Capture the cell that displays the provided text and extract its [x, y] central coordinate. 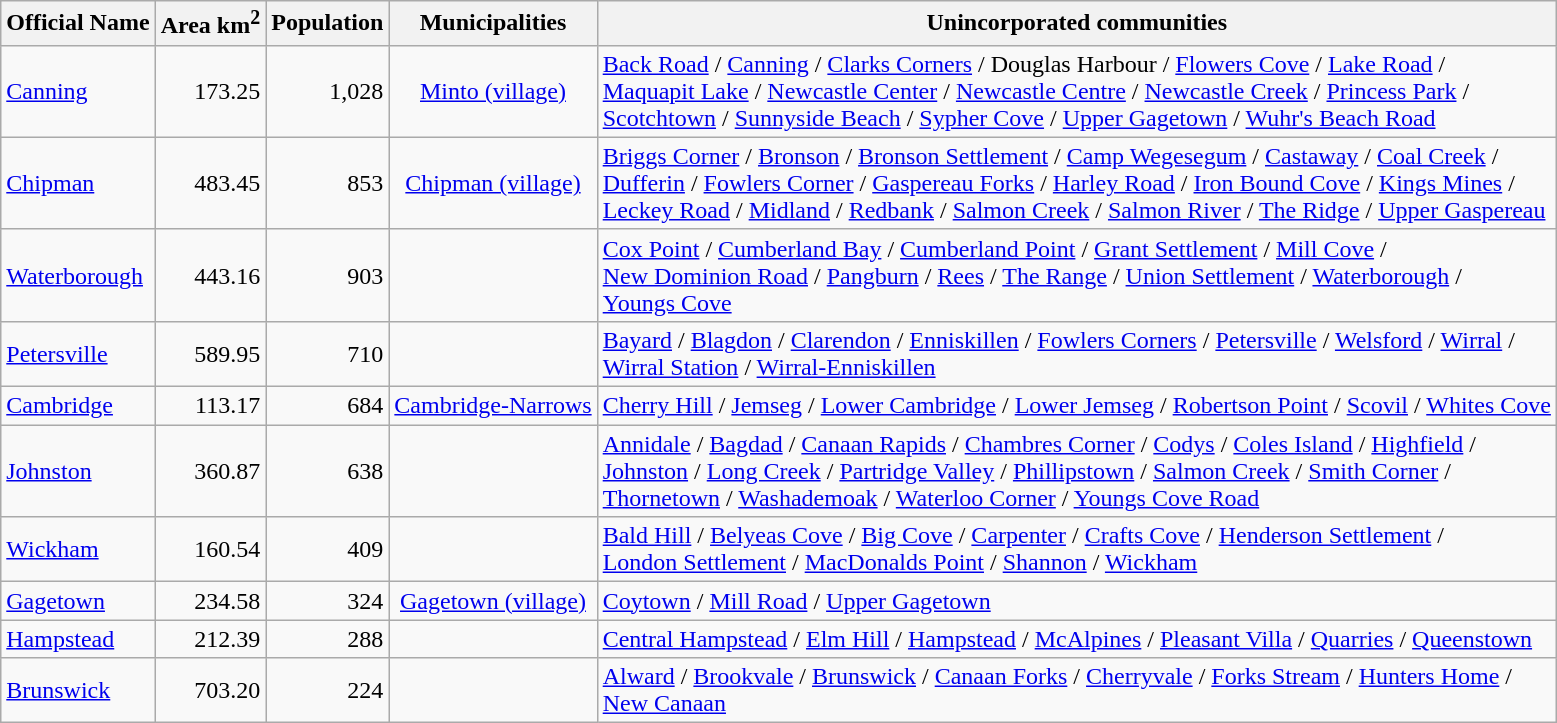
Population [328, 24]
Brunswick [78, 690]
212.39 [210, 639]
Unincorporated communities [1076, 24]
Canning [78, 91]
853 [328, 183]
Bayard / Blagdon / Clarendon / Enniskillen / Fowlers Corners / Petersville / Welsford / Wirral / Wirral Station / Wirral-Enniskillen [1076, 354]
Wickham [78, 550]
903 [328, 275]
703.20 [210, 690]
Cambridge [78, 406]
589.95 [210, 354]
Minto (village) [493, 91]
Waterborough [78, 275]
684 [328, 406]
443.16 [210, 275]
1,028 [328, 91]
Official Name [78, 24]
710 [328, 354]
409 [328, 550]
Gagetown [78, 601]
483.45 [210, 183]
Chipman (village) [493, 183]
Gagetown (village) [493, 601]
Alward / Brookvale / Brunswick / Canaan Forks / Cherryvale / Forks Stream / Hunters Home / New Canaan [1076, 690]
160.54 [210, 550]
113.17 [210, 406]
Municipalities [493, 24]
Cambridge-Narrows [493, 406]
288 [328, 639]
Cherry Hill / Jemseg / Lower Cambridge / Lower Jemseg / Robertson Point / Scovil / Whites Cove [1076, 406]
324 [328, 601]
173.25 [210, 91]
Coytown / Mill Road / Upper Gagetown [1076, 601]
Central Hampstead / Elm Hill / Hampstead / McAlpines / Pleasant Villa / Quarries / Queenstown [1076, 639]
Bald Hill / Belyeas Cove / Big Cove / Carpenter / Crafts Cove / Henderson Settlement / London Settlement / MacDonalds Point / Shannon / Wickham [1076, 550]
Johnston [78, 471]
234.58 [210, 601]
638 [328, 471]
360.87 [210, 471]
Hampstead [78, 639]
Petersville [78, 354]
Area km2 [210, 24]
224 [328, 690]
Chipman [78, 183]
